Search for the cell housing the specified text and yield its (X, Y) center coordinate. 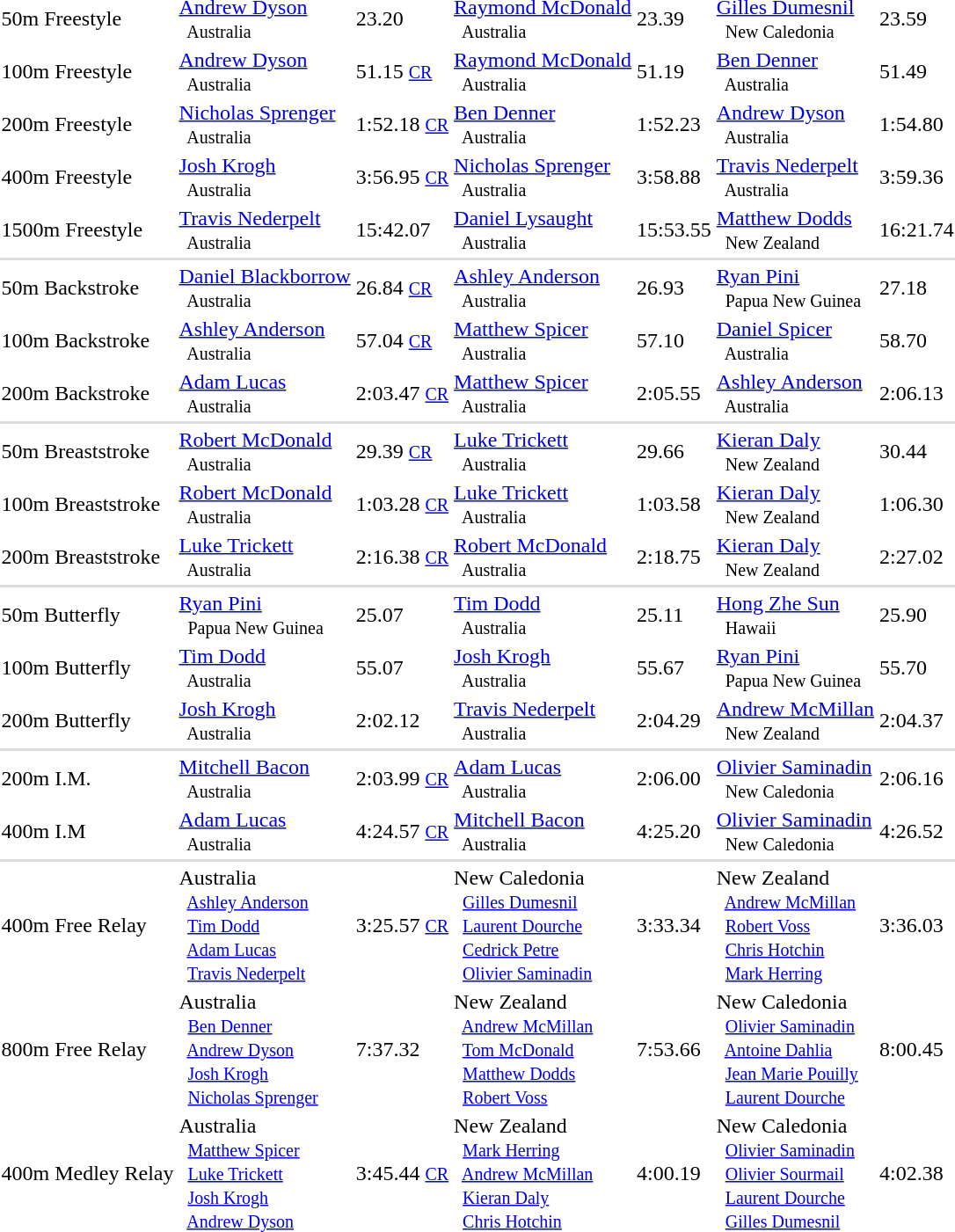
15:42.07 (402, 230)
Australia Ben Denner Andrew Dyson Josh Krogh Nicholas Sprenger (265, 1049)
400m Freestyle (88, 178)
26.84 CR (402, 288)
51.19 (674, 72)
3:33.34 (674, 925)
2:18.75 (674, 558)
50m Backstroke (88, 288)
4:25.20 (674, 832)
50m Butterfly (88, 616)
800m Free Relay (88, 1049)
1:52.23 (674, 125)
100m Freestyle (88, 72)
2:06.00 (674, 779)
New Caledonia Olivier Saminadin Antoine Dahlia Jean Marie Pouilly Laurent Dourche (795, 1049)
400m Free Relay (88, 925)
2:16.38 CR (402, 558)
1:03.28 CR (402, 505)
2:03.47 CR (402, 394)
100m Backstroke (88, 341)
Daniel Lysaught Australia (543, 230)
New Caledonia Gilles Dumesnil Laurent Dourche Cedrick Petre Olivier Saminadin (543, 925)
Raymond McDonald Australia (543, 72)
51.15 CR (402, 72)
Daniel Spicer Australia (795, 341)
2:03.99 CR (402, 779)
200m I.M. (88, 779)
29.66 (674, 452)
55.07 (402, 668)
50m Breaststroke (88, 452)
200m Butterfly (88, 721)
15:53.55 (674, 230)
2:05.55 (674, 394)
25.07 (402, 616)
200m Breaststroke (88, 558)
Matthew Dodds New Zealand (795, 230)
7:37.32 (402, 1049)
7:53.66 (674, 1049)
New Zealand Andrew McMillan Robert Voss Chris Hotchin Mark Herring (795, 925)
3:25.57 CR (402, 925)
2:04.29 (674, 721)
Australia Ashley Anderson Tim Dodd Adam Lucas Travis Nederpelt (265, 925)
Andrew McMillan New Zealand (795, 721)
New Zealand Andrew McMillan Tom McDonald Matthew Dodds Robert Voss (543, 1049)
29.39 CR (402, 452)
Daniel Blackborrow Australia (265, 288)
4:24.57 CR (402, 832)
2:02.12 (402, 721)
55.67 (674, 668)
3:58.88 (674, 178)
3:56.95 CR (402, 178)
57.10 (674, 341)
57.04 CR (402, 341)
100m Butterfly (88, 668)
100m Breaststroke (88, 505)
25.11 (674, 616)
200m Backstroke (88, 394)
1:03.58 (674, 505)
1:52.18 CR (402, 125)
200m Freestyle (88, 125)
26.93 (674, 288)
400m I.M (88, 832)
1500m Freestyle (88, 230)
Hong Zhe Sun Hawaii (795, 616)
